Return [X, Y] of the center of cell containing provided text 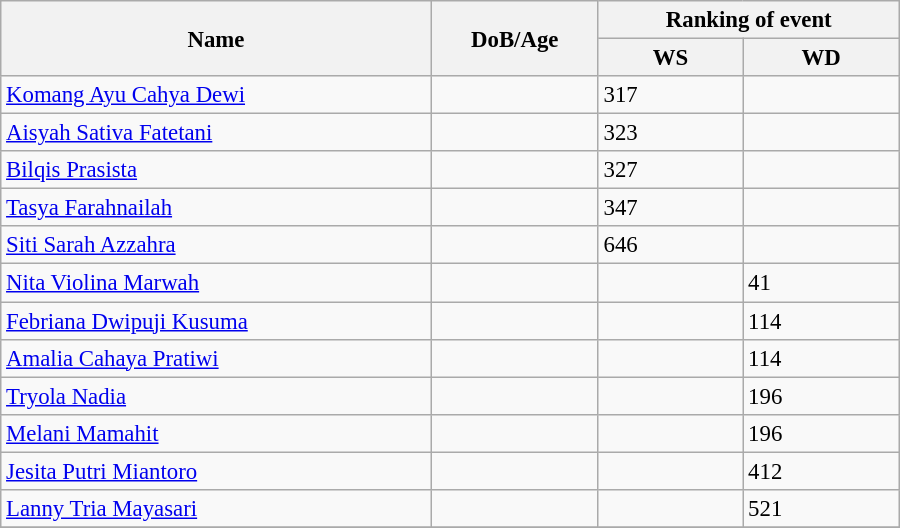
WS [670, 58]
521 [821, 509]
Amalia Cahaya Pratiwi [216, 358]
Jesita Putri Miantoro [216, 471]
Siti Sarah Azzahra [216, 245]
DoB/Age [514, 38]
Lanny Tria Mayasari [216, 509]
Tasya Farahnailah [216, 208]
41 [821, 283]
Febriana Dwipuji Kusuma [216, 321]
323 [670, 133]
347 [670, 208]
WD [821, 58]
Komang Ayu Cahya Dewi [216, 95]
646 [670, 245]
Nita Violina Marwah [216, 283]
Ranking of event [748, 20]
Melani Mamahit [216, 433]
Name [216, 38]
Aisyah Sativa Fatetani [216, 133]
412 [821, 471]
317 [670, 95]
Bilqis Prasista [216, 170]
Tryola Nadia [216, 396]
327 [670, 170]
